Extract the [X, Y] coordinate from the center of the cell holding the provided text.  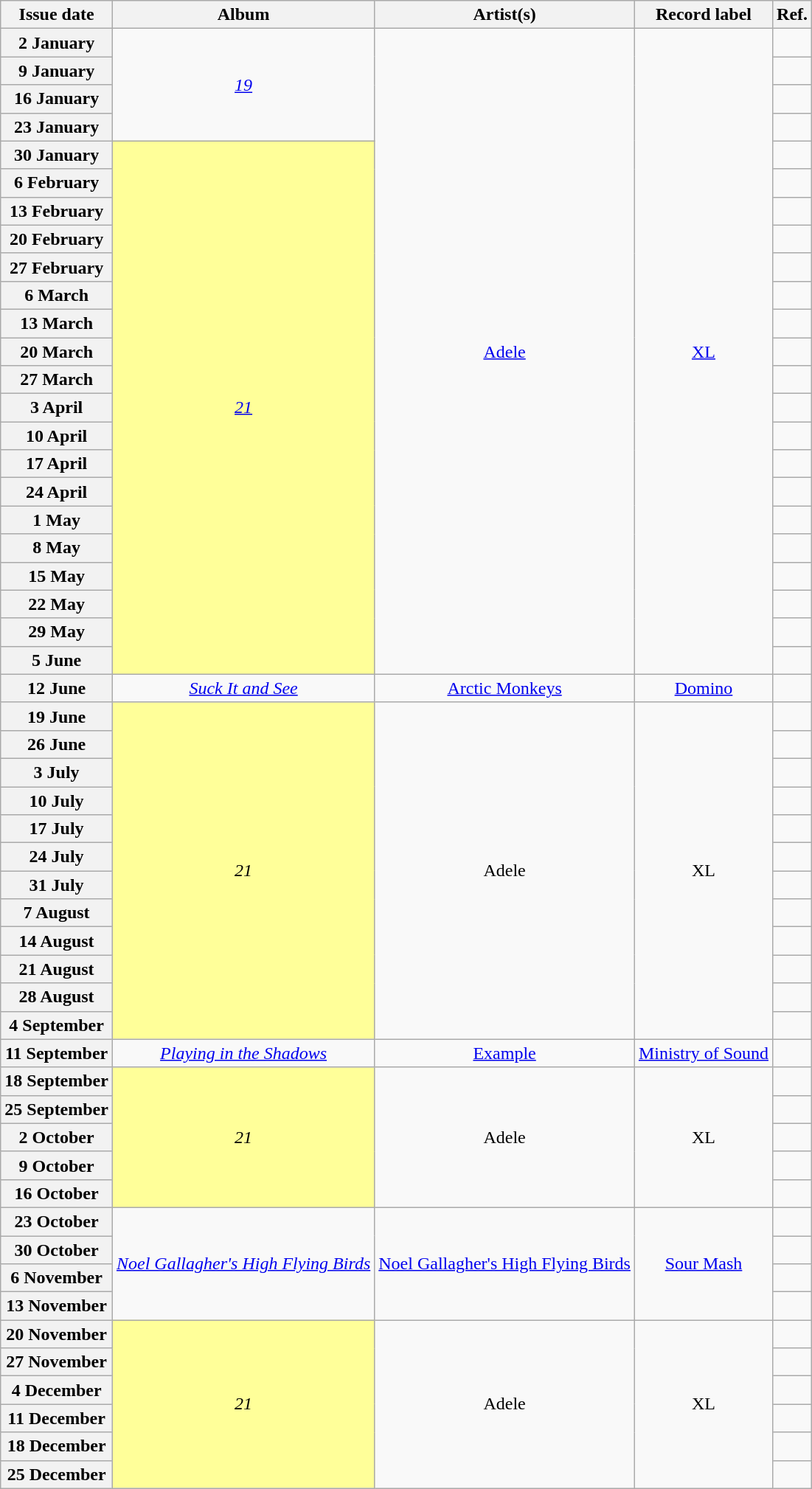
Suck It and See [243, 688]
Example [504, 1053]
5 June [57, 660]
3 July [57, 772]
13 February [57, 211]
16 October [57, 1193]
4 September [57, 1025]
15 May [57, 576]
19 June [57, 716]
29 May [57, 632]
7 August [57, 913]
27 March [57, 380]
6 February [57, 183]
11 September [57, 1053]
Ministry of Sound [704, 1053]
18 September [57, 1081]
10 April [57, 436]
6 November [57, 1278]
Sour Mash [704, 1263]
20 March [57, 352]
20 November [57, 1334]
Arctic Monkeys [504, 688]
10 July [57, 800]
28 August [57, 997]
2 October [57, 1137]
30 January [57, 155]
8 May [57, 548]
4 December [57, 1390]
3 April [57, 408]
1 May [57, 520]
Domino [704, 688]
27 November [57, 1362]
17 April [57, 464]
19 [243, 85]
24 April [57, 492]
6 March [57, 295]
Ref. [792, 15]
25 December [57, 1474]
30 October [57, 1250]
22 May [57, 604]
2 January [57, 43]
12 June [57, 688]
Issue date [57, 15]
18 December [57, 1446]
Playing in the Shadows [243, 1053]
21 August [57, 969]
27 February [57, 267]
23 October [57, 1221]
11 December [57, 1418]
17 July [57, 829]
26 June [57, 744]
Artist(s) [504, 15]
14 August [57, 941]
24 July [57, 857]
23 January [57, 127]
20 February [57, 239]
Album [243, 15]
16 January [57, 99]
31 July [57, 885]
25 September [57, 1109]
9 January [57, 71]
Record label [704, 15]
13 November [57, 1306]
9 October [57, 1165]
13 March [57, 323]
